Search for the cell housing the specified text and yield its (x, y) center coordinate. 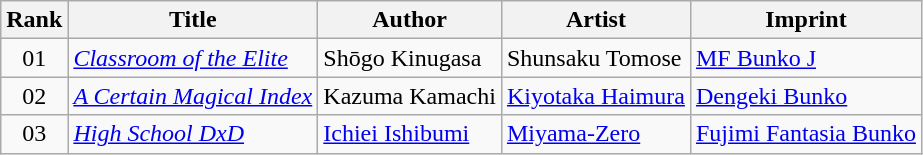
Imprint (806, 20)
Title (193, 20)
Rank (34, 20)
Fujimi Fantasia Bunko (806, 134)
Shōgo Kinugasa (410, 58)
01 (34, 58)
MF Bunko J (806, 58)
Kazuma Kamachi (410, 96)
Dengeki Bunko (806, 96)
02 (34, 96)
A Certain Magical Index (193, 96)
Shunsaku Tomose (596, 58)
Author (410, 20)
Artist (596, 20)
03 (34, 134)
Miyama-Zero (596, 134)
Classroom of the Elite (193, 58)
High School DxD (193, 134)
Kiyotaka Haimura (596, 96)
Ichiei Ishibumi (410, 134)
